Search for the cell housing the specified text and yield its [X, Y] center coordinate. 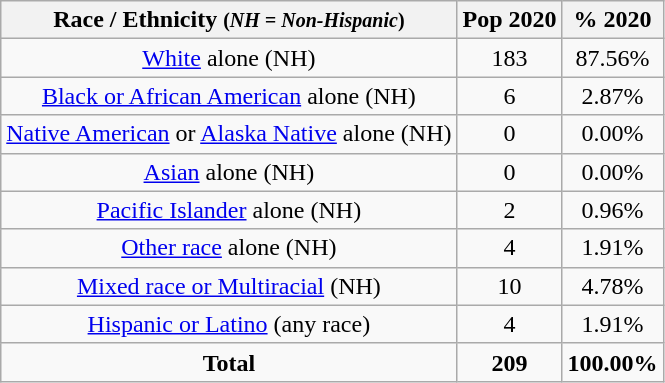
Mixed race or Multiracial (NH) [229, 286]
White alone (NH) [229, 58]
4.78% [612, 286]
Asian alone (NH) [229, 172]
0.96% [612, 210]
6 [510, 96]
Total [229, 362]
Race / Ethnicity (NH = Non-Hispanic) [229, 20]
Hispanic or Latino (any race) [229, 324]
87.56% [612, 58]
% 2020 [612, 20]
Pop 2020 [510, 20]
Native American or Alaska Native alone (NH) [229, 134]
100.00% [612, 362]
183 [510, 58]
Black or African American alone (NH) [229, 96]
10 [510, 286]
Pacific Islander alone (NH) [229, 210]
2.87% [612, 96]
Other race alone (NH) [229, 248]
2 [510, 210]
209 [510, 362]
